Determine the (x, y) coordinate at the center of the cell enclosing the given text.  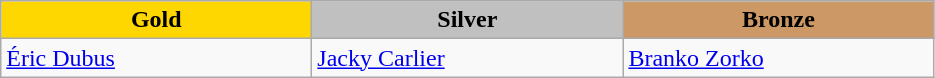
Éric Dubus (156, 58)
Gold (156, 20)
Bronze (778, 20)
Silver (468, 20)
Branko Zorko (778, 58)
Jacky Carlier (468, 58)
